Return the (x, y) coordinate for the center point of the cell that contains the specified text.  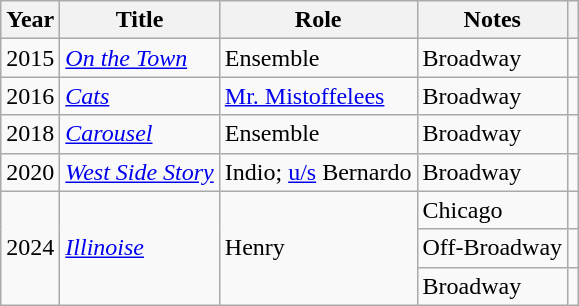
2024 (30, 248)
2015 (30, 58)
Mr. Mistoffelees (318, 96)
Off-Broadway (492, 248)
Chicago (492, 210)
Illinoise (140, 248)
Role (318, 20)
Cats (140, 96)
Henry (318, 248)
Indio; u/s Bernardo (318, 172)
On the Town (140, 58)
Notes (492, 20)
2016 (30, 96)
2018 (30, 134)
Title (140, 20)
Year (30, 20)
2020 (30, 172)
West Side Story (140, 172)
Carousel (140, 134)
